From the cell containing the given text, extract its center point as (x, y) coordinate. 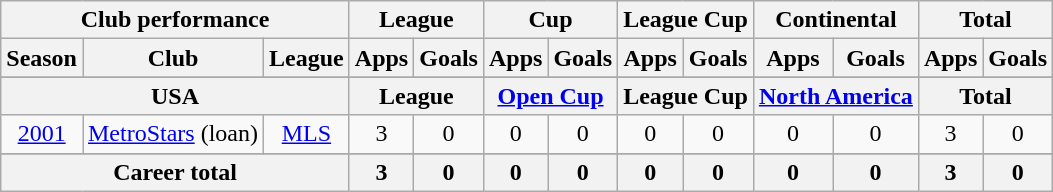
Open Cup (550, 96)
Career total (176, 172)
MLS (307, 134)
Club (172, 58)
MetroStars (loan) (172, 134)
Cup (550, 20)
Season (42, 58)
North America (836, 96)
USA (176, 96)
2001 (42, 134)
Club performance (176, 20)
Continental (836, 20)
